For the text-containing cell, return its midpoint in (x, y) coordinate format. 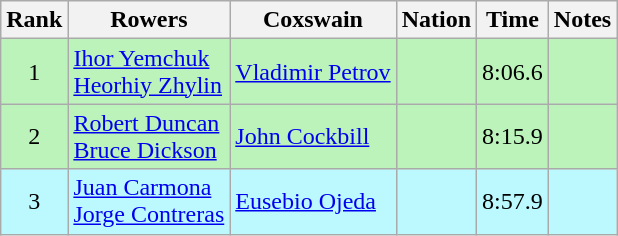
Juan CarmonaJorge Contreras (149, 202)
1 (34, 72)
8:06.6 (513, 72)
2 (34, 136)
Time (513, 20)
Nation (436, 20)
Notes (582, 20)
Robert DuncanBruce Dickson (149, 136)
John Cockbill (313, 136)
8:57.9 (513, 202)
3 (34, 202)
8:15.9 (513, 136)
Rowers (149, 20)
Coxswain (313, 20)
Rank (34, 20)
Eusebio Ojeda (313, 202)
Ihor YemchukHeorhiy Zhylin (149, 72)
Vladimir Petrov (313, 72)
